For the text-containing cell, return its midpoint in (x, y) coordinate format. 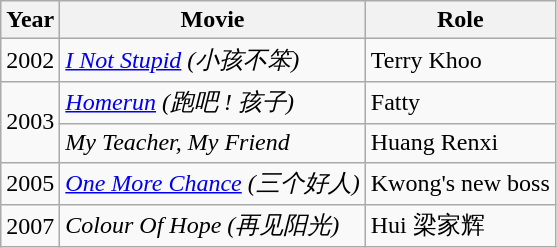
2003 (30, 122)
Homerun (跑吧 ! 孩子) (212, 102)
Terry Khoo (460, 60)
Movie (212, 20)
I Not Stupid (小孩不笨) (212, 60)
Huang Renxi (460, 143)
One More Chance (三个好人) (212, 184)
Colour Of Hope (再见阳光) (212, 226)
2002 (30, 60)
2007 (30, 226)
Role (460, 20)
Kwong's new boss (460, 184)
2005 (30, 184)
Year (30, 20)
Hui 梁家辉 (460, 226)
Fatty (460, 102)
My Teacher, My Friend (212, 143)
